From the cell containing the given text, extract its center point as [x, y] coordinate. 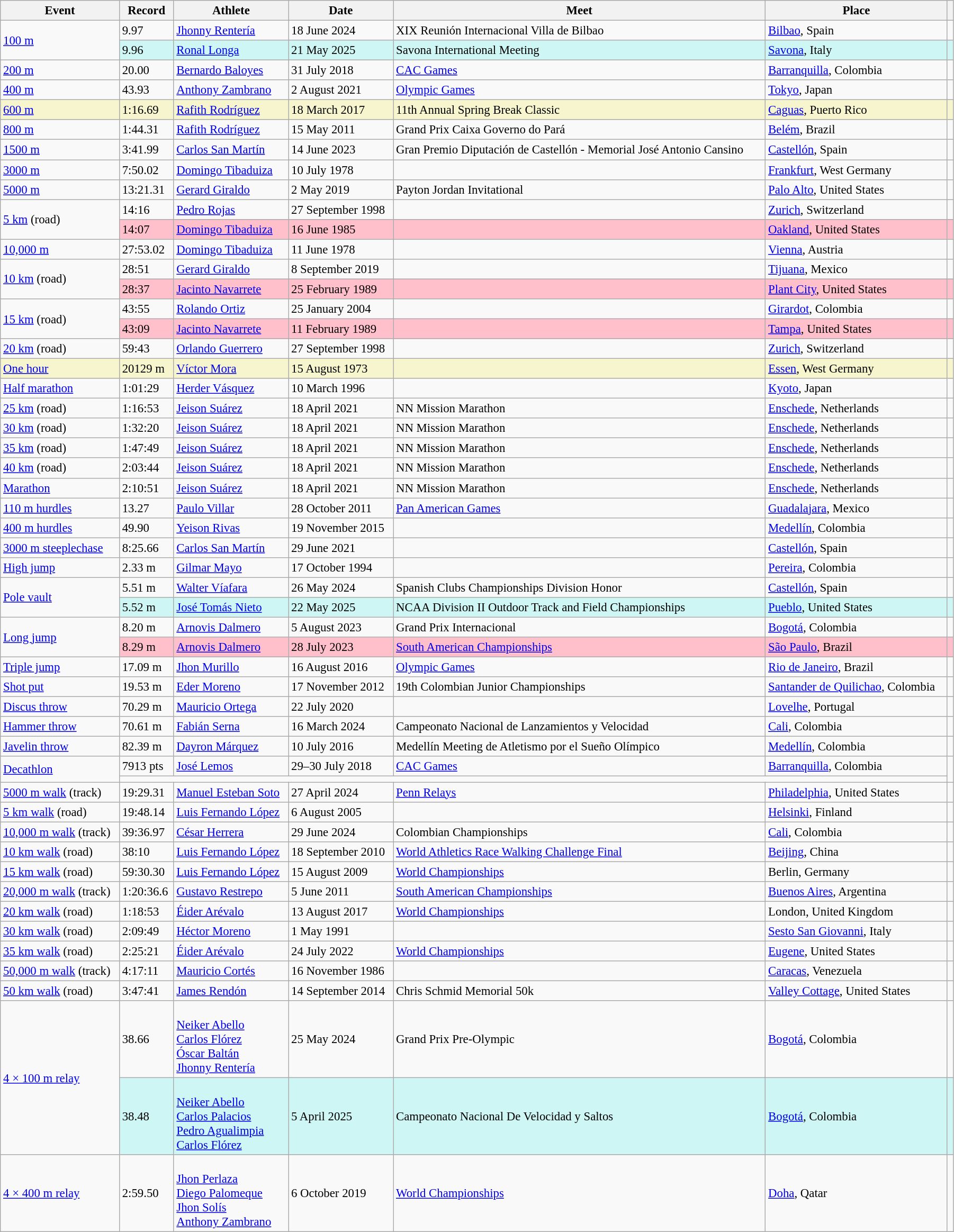
30 km (road) [60, 428]
13.27 [146, 508]
2:25:21 [146, 951]
16 March 2024 [341, 727]
7:50.02 [146, 170]
Tokyo, Japan [857, 90]
Paulo Villar [231, 508]
35 km (road) [60, 448]
Beijing, China [857, 851]
Helsinki, Finland [857, 812]
11 February 1989 [341, 329]
10 km walk (road) [60, 851]
10 km (road) [60, 279]
38.66 [146, 1039]
10 July 2016 [341, 747]
17.09 m [146, 667]
Pereira, Colombia [857, 568]
43:09 [146, 329]
Frankfurt, West Germany [857, 170]
8 September 2019 [341, 269]
4:17:11 [146, 971]
50 km walk (road) [60, 991]
1:20:36.6 [146, 892]
Mauricio Cortés [231, 971]
2 August 2021 [341, 90]
Rolando Ortiz [231, 309]
5.52 m [146, 608]
Víctor Mora [231, 369]
Vienna, Austria [857, 249]
Jhon PerlazaDiego PalomequeJhon SolísAnthony Zambrano [231, 1193]
70.61 m [146, 727]
5 km (road) [60, 219]
5 August 2023 [341, 627]
Orlando Guerrero [231, 349]
8:25.66 [146, 548]
29 June 2021 [341, 548]
Chris Schmid Memorial 50k [579, 991]
Long jump [60, 637]
World Athletics Race Walking Challenge Final [579, 851]
24 July 2022 [341, 951]
2:59.50 [146, 1193]
Eder Moreno [231, 687]
50,000 m walk (track) [60, 971]
15 km (road) [60, 319]
39:36.97 [146, 832]
59:30.30 [146, 872]
Buenos Aires, Argentina [857, 892]
Gilmar Mayo [231, 568]
43.93 [146, 90]
3000 m [60, 170]
São Paulo, Brazil [857, 647]
1:44.31 [146, 130]
One hour [60, 369]
82.39 m [146, 747]
27:53.02 [146, 249]
Herder Vásquez [231, 388]
20.00 [146, 70]
Santander de Quilichao, Colombia [857, 687]
8.20 m [146, 627]
XIX Reunión Internacional Villa de Bilbao [579, 31]
40 km (road) [60, 468]
18 March 2017 [341, 110]
1:16.69 [146, 110]
Decathlon [60, 769]
16 November 1986 [341, 971]
5000 m walk (track) [60, 792]
Penn Relays [579, 792]
35 km walk (road) [60, 951]
28:37 [146, 289]
19:29.31 [146, 792]
Oakland, United States [857, 229]
Grand Prix Pre-Olympic [579, 1039]
Date [341, 11]
3000 m steeplechase [60, 548]
20 km (road) [60, 349]
Medellín Meeting de Atletismo por el Sueño Olímpico [579, 747]
15 km walk (road) [60, 872]
17 October 1994 [341, 568]
15 August 1973 [341, 369]
3:47:41 [146, 991]
38:10 [146, 851]
2:09:49 [146, 931]
18 September 2010 [341, 851]
NCAA Division II Outdoor Track and Field Championships [579, 608]
1:47:49 [146, 448]
38.48 [146, 1117]
Athlete [231, 11]
1 May 1991 [341, 931]
70.29 m [146, 707]
Belém, Brazil [857, 130]
Mauricio Ortega [231, 707]
Yeison Rivas [231, 528]
Tijuana, Mexico [857, 269]
Hammer throw [60, 727]
10,000 m [60, 249]
22 July 2020 [341, 707]
Campeonato Nacional De Velocidad y Saltos [579, 1117]
2 May 2019 [341, 189]
1:01:29 [146, 388]
Kyoto, Japan [857, 388]
19:48.14 [146, 812]
400 m [60, 90]
3:41.99 [146, 150]
Sesto San Giovanni, Italy [857, 931]
Pedro Rojas [231, 210]
13 August 2017 [341, 911]
25 May 2024 [341, 1039]
14:16 [146, 210]
Marathon [60, 488]
5 June 2011 [341, 892]
Bernardo Baloyes [231, 70]
1:32:20 [146, 428]
London, United Kingdom [857, 911]
400 m hurdles [60, 528]
20 km walk (road) [60, 911]
Record [146, 11]
15 May 2011 [341, 130]
25 February 1989 [341, 289]
Eugene, United States [857, 951]
6 August 2005 [341, 812]
Discus throw [60, 707]
4 × 100 m relay [60, 1077]
11 June 1978 [341, 249]
Anthony Zambrano [231, 90]
16 August 2016 [341, 667]
29–30 July 2018 [341, 767]
Colombian Championships [579, 832]
4 × 400 m relay [60, 1193]
José Tomás Nieto [231, 608]
Shot put [60, 687]
28:51 [146, 269]
10 March 1996 [341, 388]
2:10:51 [146, 488]
100 m [60, 40]
5000 m [60, 189]
6 October 2019 [341, 1193]
5 km walk (road) [60, 812]
29 June 2024 [341, 832]
2:03:44 [146, 468]
14:07 [146, 229]
Fabián Serna [231, 727]
19.53 m [146, 687]
Jhonny Rentería [231, 31]
21 May 2025 [341, 50]
Gustavo Restrepo [231, 892]
Doha, Qatar [857, 1193]
31 July 2018 [341, 70]
Campeonato Nacional de Lanzamientos y Velocidad [579, 727]
14 September 2014 [341, 991]
Bilbao, Spain [857, 31]
28 July 2023 [341, 647]
49.90 [146, 528]
Neiker AbelloCarlos PalaciosPedro AgualimpiaCarlos Flórez [231, 1117]
Berlin, Germany [857, 872]
18 June 2024 [341, 31]
Girardot, Colombia [857, 309]
Savona, Italy [857, 50]
Triple jump [60, 667]
Essen, West Germany [857, 369]
Javelin throw [60, 747]
Caracas, Venezuela [857, 971]
5 April 2025 [341, 1117]
Plant City, United States [857, 289]
Guadalajara, Mexico [857, 508]
59:43 [146, 349]
16 June 1985 [341, 229]
Ronal Longa [231, 50]
Caguas, Puerto Rico [857, 110]
25 km (road) [60, 409]
Philadelphia, United States [857, 792]
13:21.31 [146, 189]
14 June 2023 [341, 150]
Gran Premio Diputación de Castellón - Memorial José Antonio Cansino [579, 150]
Pan American Games [579, 508]
High jump [60, 568]
10 July 1978 [341, 170]
Jhon Murillo [231, 667]
Grand Prix Caixa Governo do Pará [579, 130]
Pole vault [60, 597]
Half marathon [60, 388]
Walter Víafara [231, 587]
Payton Jordan Invitational [579, 189]
800 m [60, 130]
Grand Prix Internacional [579, 627]
8.29 m [146, 647]
110 m hurdles [60, 508]
Savona International Meeting [579, 50]
11th Annual Spring Break Classic [579, 110]
1:16:53 [146, 409]
9.97 [146, 31]
22 May 2025 [341, 608]
Rio de Janeiro, Brazil [857, 667]
7913 pts [146, 767]
César Herrera [231, 832]
10,000 m walk (track) [60, 832]
27 April 2024 [341, 792]
28 October 2011 [341, 508]
Manuel Esteban Soto [231, 792]
5.51 m [146, 587]
Pueblo, United States [857, 608]
26 May 2024 [341, 587]
9.96 [146, 50]
Meet [579, 11]
Tampa, United States [857, 329]
43:55 [146, 309]
1:18:53 [146, 911]
20129 m [146, 369]
José Lemos [231, 767]
Spanish Clubs Championships Division Honor [579, 587]
Valley Cottage, United States [857, 991]
20,000 m walk (track) [60, 892]
Place [857, 11]
19th Colombian Junior Championships [579, 687]
Event [60, 11]
James Rendón [231, 991]
Palo Alto, United States [857, 189]
Neiker AbelloCarlos FlórezÓscar BaltánJhonny Rentería [231, 1039]
200 m [60, 70]
15 August 2009 [341, 872]
600 m [60, 110]
17 November 2012 [341, 687]
30 km walk (road) [60, 931]
25 January 2004 [341, 309]
Dayron Márquez [231, 747]
2.33 m [146, 568]
Lovelhe, Portugal [857, 707]
Héctor Moreno [231, 931]
19 November 2015 [341, 528]
1500 m [60, 150]
